From the cell containing the given text, extract its center point as [X, Y] coordinate. 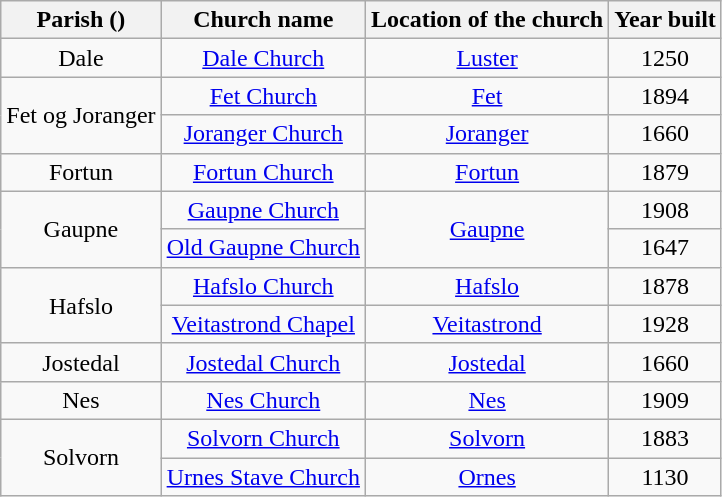
1879 [666, 172]
Parish () [81, 20]
Jostedal Church [263, 362]
Dale Church [263, 58]
1908 [666, 210]
1647 [666, 248]
1928 [666, 324]
1909 [666, 400]
1250 [666, 58]
Luster [486, 58]
Fortun Church [263, 172]
Veitastrond Chapel [263, 324]
Solvorn Church [263, 438]
Fet Church [263, 96]
1883 [666, 438]
Gaupne Church [263, 210]
Fet og Joranger [81, 115]
1878 [666, 286]
Urnes Stave Church [263, 477]
Fet [486, 96]
Old Gaupne Church [263, 248]
Veitastrond [486, 324]
Location of the church [486, 20]
Joranger [486, 134]
Nes Church [263, 400]
Year built [666, 20]
1894 [666, 96]
Ornes [486, 477]
1130 [666, 477]
Hafslo Church [263, 286]
Church name [263, 20]
Joranger Church [263, 134]
Dale [81, 58]
